Determine the [X, Y] coordinate at the center of the cell enclosing the given text.  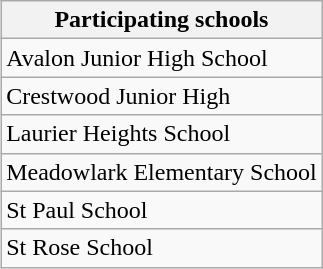
Participating schools [162, 20]
St Paul School [162, 210]
Avalon Junior High School [162, 58]
Laurier Heights School [162, 134]
Meadowlark Elementary School [162, 172]
Crestwood Junior High [162, 96]
St Rose School [162, 248]
